Extract the [X, Y] coordinate from the center of the cell holding the provided text.  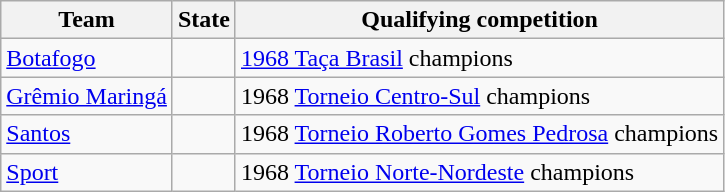
Santos [87, 134]
Grêmio Maringá [87, 96]
Botafogo [87, 58]
Sport [87, 172]
1968 Torneio Norte-Nordeste champions [479, 172]
1968 Torneio Roberto Gomes Pedrosa champions [479, 134]
Team [87, 20]
Qualifying competition [479, 20]
1968 Taça Brasil champions [479, 58]
1968 Torneio Centro-Sul champions [479, 96]
State [204, 20]
